Return the (x, y) coordinate for the center point of the cell that contains the specified text.  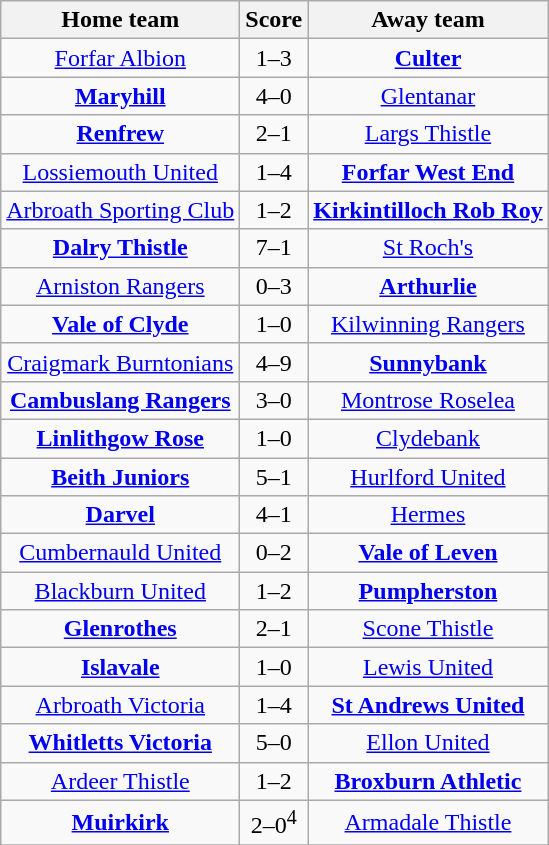
Lewis United (428, 667)
Montrose Roselea (428, 400)
Craigmark Burntonians (120, 362)
St Andrews United (428, 705)
St Roch's (428, 248)
Ellon United (428, 743)
Blackburn United (120, 591)
Cambuslang Rangers (120, 400)
Scone Thistle (428, 629)
5–0 (274, 743)
Islavale (120, 667)
Beith Juniors (120, 477)
Dalry Thistle (120, 248)
Sunnybank (428, 362)
Broxburn Athletic (428, 781)
Hurlford United (428, 477)
0–2 (274, 553)
Pumpherston (428, 591)
Whitletts Victoria (120, 743)
Culter (428, 58)
Forfar Albion (120, 58)
4–0 (274, 96)
Glentanar (428, 96)
Lossiemouth United (120, 172)
Kirkintilloch Rob Roy (428, 210)
Score (274, 20)
Arbroath Sporting Club (120, 210)
Forfar West End (428, 172)
Largs Thistle (428, 134)
Clydebank (428, 438)
Muirkirk (120, 822)
5–1 (274, 477)
Renfrew (120, 134)
Home team (120, 20)
Vale of Leven (428, 553)
Vale of Clyde (120, 324)
Armadale Thistle (428, 822)
Glenrothes (120, 629)
Arniston Rangers (120, 286)
2–04 (274, 822)
Hermes (428, 515)
Darvel (120, 515)
Arbroath Victoria (120, 705)
4–9 (274, 362)
Away team (428, 20)
Arthurlie (428, 286)
Maryhill (120, 96)
7–1 (274, 248)
Cumbernauld United (120, 553)
Ardeer Thistle (120, 781)
4–1 (274, 515)
1–3 (274, 58)
3–0 (274, 400)
Linlithgow Rose (120, 438)
Kilwinning Rangers (428, 324)
0–3 (274, 286)
